Detect which cell encompasses the target text, then output its [X, Y] center coordinate. 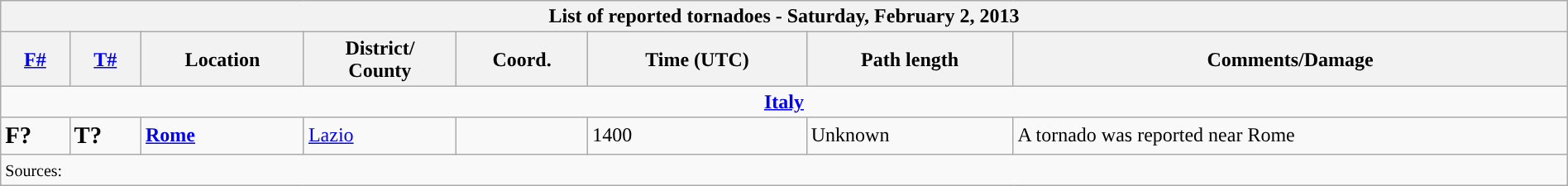
Path length [910, 60]
T? [105, 136]
District/County [380, 60]
List of reported tornadoes - Saturday, February 2, 2013 [784, 17]
Unknown [910, 136]
Comments/Damage [1290, 60]
A tornado was reported near Rome [1290, 136]
F# [35, 60]
Sources: [784, 169]
Time (UTC) [697, 60]
1400 [697, 136]
Italy [784, 102]
Lazio [380, 136]
Location [223, 60]
Rome [223, 136]
Coord. [521, 60]
T# [105, 60]
F? [35, 136]
